Return the (x, y) coordinate for the center point of the cell that contains the specified text.  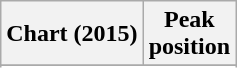
Chart (2015) (72, 34)
Peakposition (189, 34)
